Find where the given text appears and provide that cell's center as [X, Y] coordinate. 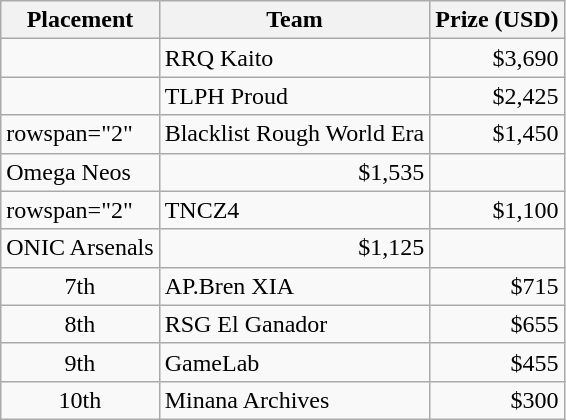
$1,450 [497, 134]
$655 [497, 324]
TNCZ4 [294, 210]
Team [294, 20]
RRQ Kaito [294, 58]
ONIC Arsenals [80, 248]
10th [80, 400]
Minana Archives [294, 400]
9th [80, 362]
$1,125 [294, 248]
$300 [497, 400]
8th [80, 324]
RSG El Ganador [294, 324]
Prize (USD) [497, 20]
$455 [497, 362]
$715 [497, 286]
Placement [80, 20]
GameLab [294, 362]
$3,690 [497, 58]
$2,425 [497, 96]
Omega Neos [80, 172]
$1,100 [497, 210]
7th [80, 286]
TLPH Proud [294, 96]
$1,535 [294, 172]
Blacklist Rough World Era [294, 134]
AP.Bren XIA [294, 286]
